Search for the cell housing the specified text and yield its (X, Y) center coordinate. 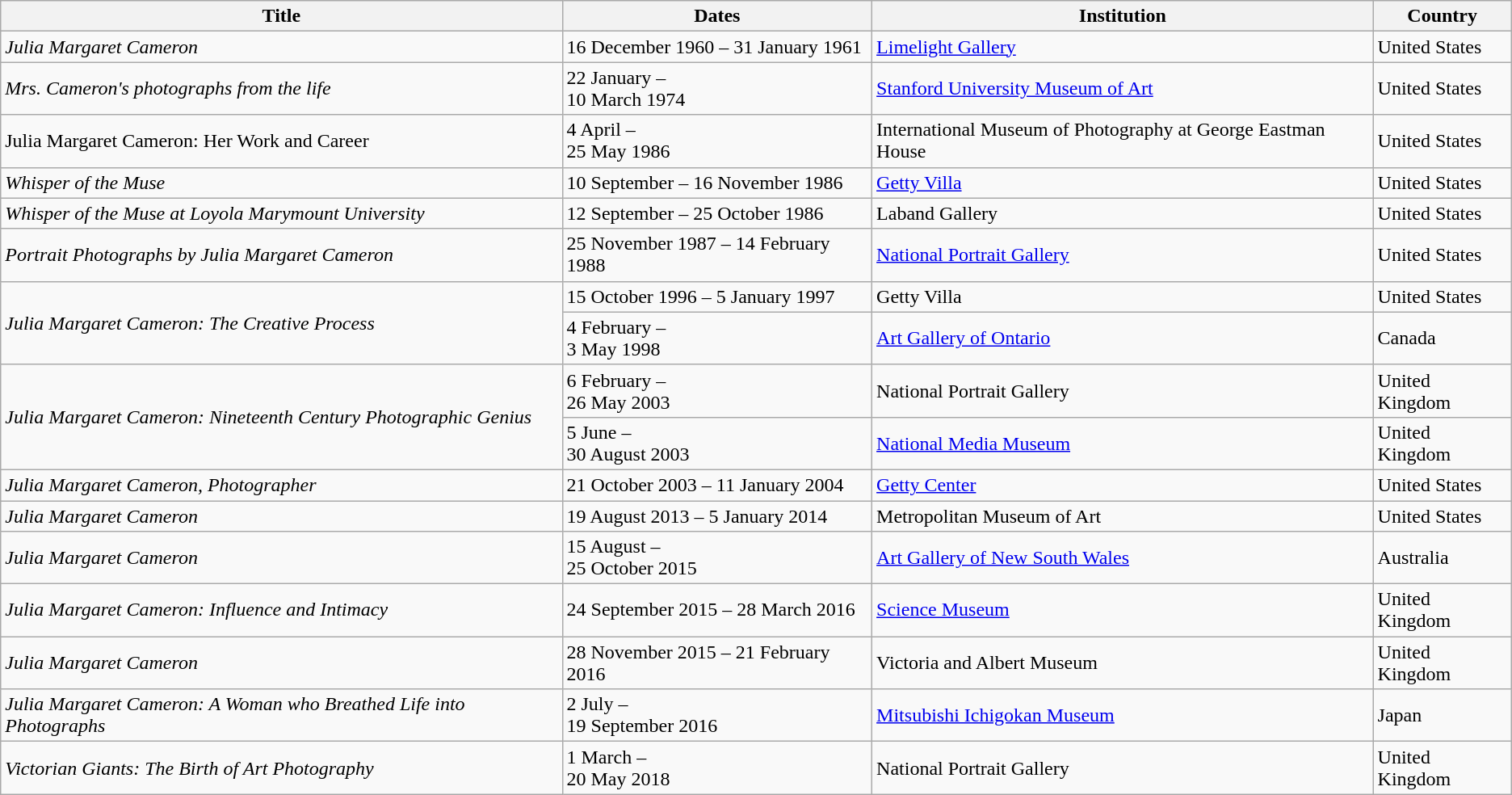
National Media Museum (1123, 443)
Julia Margaret Cameron: The Creative Process (281, 323)
Julia Margaret Cameron, Photographer (281, 485)
5 June –30 August 2003 (717, 443)
Metropolitan Museum of Art (1123, 516)
Mrs. Cameron's photographs from the life (281, 89)
Portrait Photographs by Julia Margaret Cameron (281, 255)
Victoria and Albert Museum (1123, 662)
Limelight Gallery (1123, 47)
Stanford University Museum of Art (1123, 89)
21 October 2003 – 11 January 2004 (717, 485)
15 October 1996 – 5 January 1997 (717, 297)
6 February –26 May 2003 (717, 391)
Getty Center (1123, 485)
Title (281, 16)
Art Gallery of Ontario (1123, 338)
22 January –10 March 1974 (717, 89)
25 November 1987 – 14 February 1988 (717, 255)
28 November 2015 – 21 February 2016 (717, 662)
International Museum of Photography at George Eastman House (1123, 141)
Institution (1123, 16)
1 March –20 May 2018 (717, 768)
Art Gallery of New South Wales (1123, 557)
15 August –25 October 2015 (717, 557)
Julia Margaret Cameron: Influence and Intimacy (281, 611)
Julia Margaret Cameron: A Woman who Breathed Life into Photographs (281, 716)
Dates (717, 16)
16 December 1960 – 31 January 1961 (717, 47)
Mitsubishi Ichigokan Museum (1123, 716)
2 July –19 September 2016 (717, 716)
10 September – 16 November 1986 (717, 183)
Country (1443, 16)
12 September – 25 October 1986 (717, 213)
Australia (1443, 557)
Canada (1443, 338)
Laband Gallery (1123, 213)
19 August 2013 – 5 January 2014 (717, 516)
Whisper of the Muse at Loyola Marymount University (281, 213)
24 September 2015 – 28 March 2016 (717, 611)
Whisper of the Muse (281, 183)
Science Museum (1123, 611)
4 April –25 May 1986 (717, 141)
Victorian Giants: The Birth of Art Photography (281, 768)
Japan (1443, 716)
4 February –3 May 1998 (717, 338)
Julia Margaret Cameron: Her Work and Career (281, 141)
Julia Margaret Cameron: Nineteenth Century Photographic Genius (281, 417)
